Output the [x, y] coordinate of the center of the cell containing the given text.  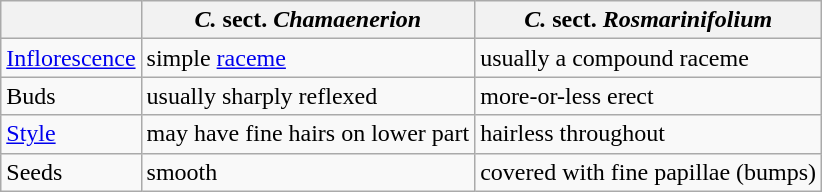
may have fine hairs on lower part [308, 134]
Inflorescence [71, 58]
simple raceme [308, 58]
Buds [71, 96]
hairless throughout [648, 134]
covered with fine papillae (bumps) [648, 172]
usually a compound raceme [648, 58]
C. sect. Rosmarinifolium [648, 20]
usually sharply reflexed [308, 96]
more-or-less erect [648, 96]
C. sect. Chamaenerion [308, 20]
Seeds [71, 172]
smooth [308, 172]
Style [71, 134]
